Identify which cell holds the provided text, then report its [x, y] central coordinate. 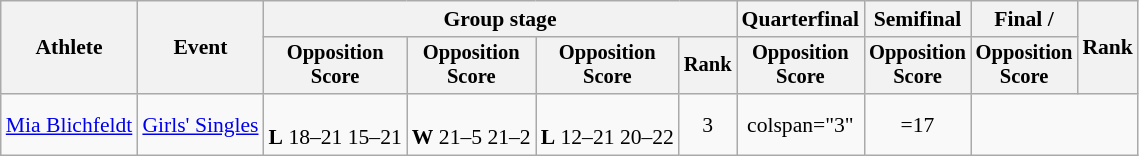
Group stage [500, 19]
W 21–5 21–2 [472, 124]
3 [708, 124]
Semifinal [918, 19]
Final / [1024, 19]
Quarterfinal [801, 19]
Mia Blichfeldt [70, 124]
Event [200, 48]
=17 [918, 124]
L 12–21 20–22 [608, 124]
Girls' Singles [200, 124]
Athlete [70, 48]
L 18–21 15–21 [336, 124]
colspan="3" [801, 124]
